Determine the (X, Y) coordinate at the center of the cell enclosing the given text.  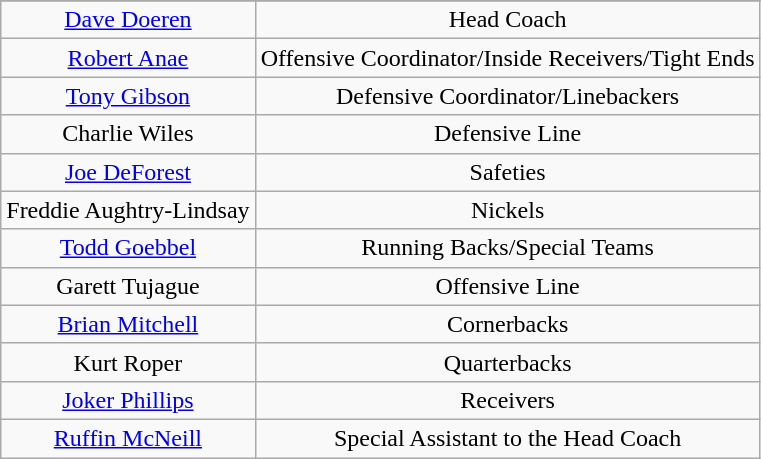
Robert Anae (128, 58)
Garett Tujague (128, 286)
Special Assistant to the Head Coach (508, 438)
Defensive Line (508, 134)
Quarterbacks (508, 362)
Head Coach (508, 20)
Todd Goebbel (128, 248)
Tony Gibson (128, 96)
Kurt Roper (128, 362)
Offensive Line (508, 286)
Joe DeForest (128, 172)
Dave Doeren (128, 20)
Freddie Aughtry-Lindsay (128, 210)
Defensive Coordinator/Linebackers (508, 96)
Nickels (508, 210)
Running Backs/Special Teams (508, 248)
Brian Mitchell (128, 324)
Safeties (508, 172)
Charlie Wiles (128, 134)
Cornerbacks (508, 324)
Joker Phillips (128, 400)
Offensive Coordinator/Inside Receivers/Tight Ends (508, 58)
Ruffin McNeill (128, 438)
Receivers (508, 400)
